Find where the given text appears and provide that cell's center as (X, Y) coordinate. 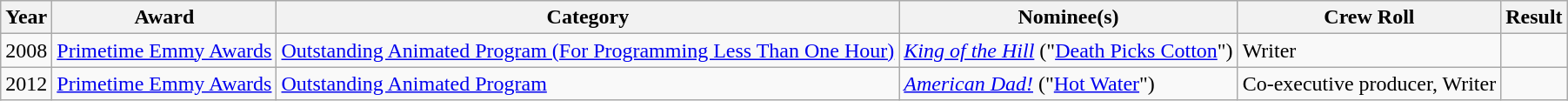
Award (164, 17)
Result (1534, 17)
Outstanding Animated Program (For Programming Less Than One Hour) (588, 50)
Writer (1369, 50)
Nominee(s) (1068, 17)
American Dad! ("Hot Water") (1068, 84)
King of the Hill ("Death Picks Cotton") (1068, 50)
2008 (26, 50)
Category (588, 17)
2012 (26, 84)
Outstanding Animated Program (588, 84)
Year (26, 17)
Crew Roll (1369, 17)
Co-executive producer, Writer (1369, 84)
